Scan for the cell matching the given text and deliver its (X, Y) coordinate at center. 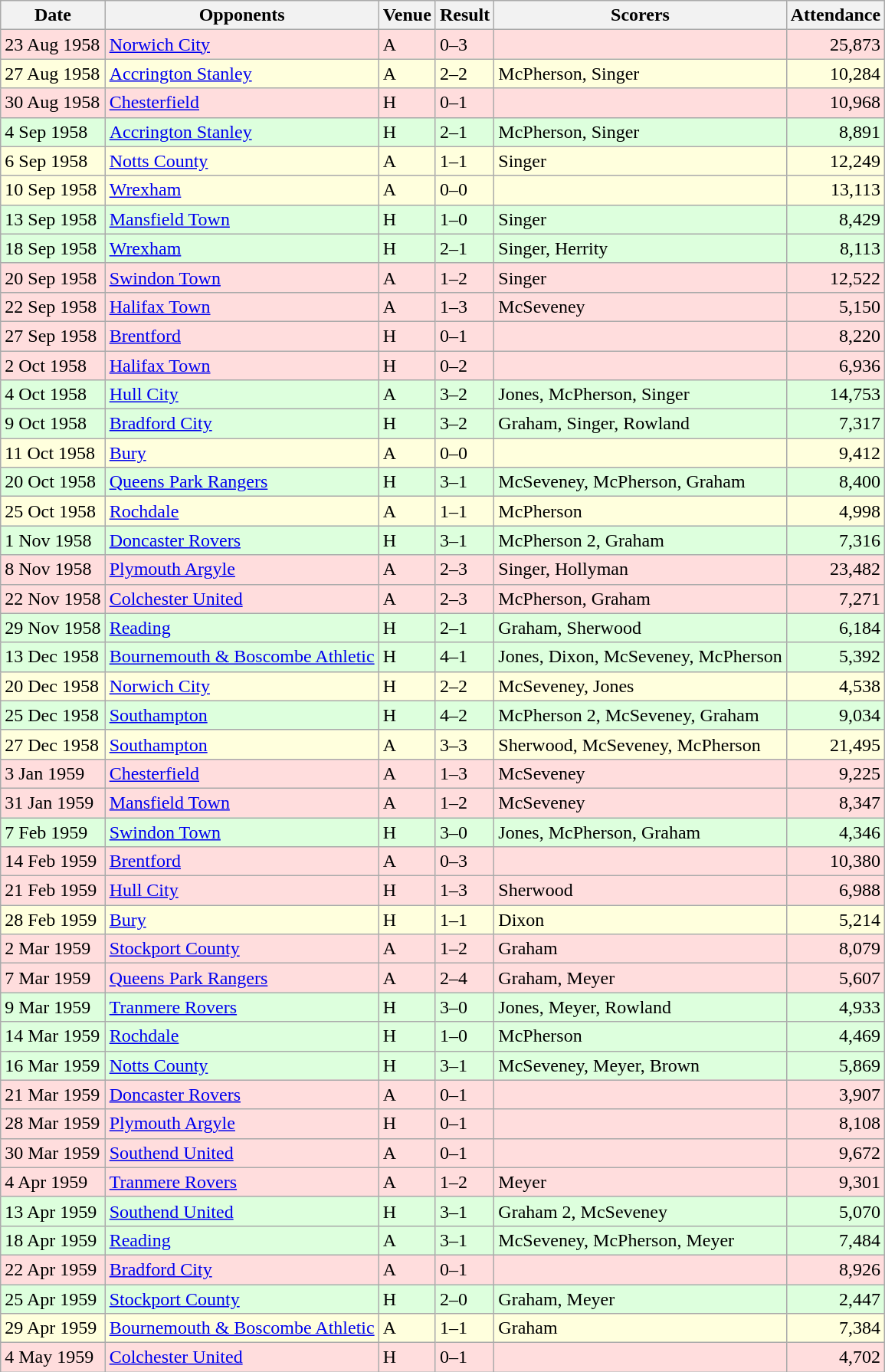
2–0 (464, 1299)
9,301 (835, 1182)
4,469 (835, 1036)
8 Nov 1958 (53, 569)
4 Sep 1958 (53, 132)
5,607 (835, 978)
14 Mar 1959 (53, 1036)
8,347 (835, 803)
8,220 (835, 336)
5,150 (835, 307)
Attendance (835, 15)
McPherson 2, McSeveney, Graham (641, 715)
22 Sep 1958 (53, 307)
Sherwood, McSeveney, McPherson (641, 744)
Opponents (242, 15)
Graham, Sherwood (641, 628)
5,070 (835, 1211)
12,522 (835, 277)
30 Aug 1958 (53, 103)
8,891 (835, 132)
10,968 (835, 103)
28 Mar 1959 (53, 1124)
29 Nov 1958 (53, 628)
20 Oct 1958 (53, 482)
27 Aug 1958 (53, 74)
4,538 (835, 686)
Jones, McPherson, Graham (641, 832)
6,936 (835, 366)
4 Oct 1958 (53, 395)
9 Oct 1958 (53, 424)
McSeveney, Jones (641, 686)
6,184 (835, 628)
Jones, Meyer, Rowland (641, 1007)
21 Mar 1959 (53, 1095)
31 Jan 1959 (53, 803)
10,284 (835, 74)
11 Oct 1958 (53, 453)
14 Feb 1959 (53, 862)
21 Feb 1959 (53, 891)
2–4 (464, 978)
4,998 (835, 511)
7,384 (835, 1328)
Jones, Dixon, McSeveney, McPherson (641, 657)
Date (53, 15)
3,907 (835, 1095)
Graham, Singer, Rowland (641, 424)
McPherson, Graham (641, 599)
Dixon (641, 920)
Result (464, 15)
10,380 (835, 862)
20 Sep 1958 (53, 277)
McSeveney, Meyer, Brown (641, 1065)
3–3 (464, 744)
Venue (407, 15)
4,346 (835, 832)
10 Sep 1958 (53, 190)
7,317 (835, 424)
Jones, McPherson, Singer (641, 395)
2 Oct 1958 (53, 366)
4,702 (835, 1357)
9,412 (835, 453)
8,113 (835, 248)
1 Nov 1958 (53, 540)
7,484 (835, 1240)
4 May 1959 (53, 1357)
Meyer (641, 1182)
9,672 (835, 1153)
8,079 (835, 949)
21,495 (835, 744)
2,447 (835, 1299)
25,873 (835, 44)
16 Mar 1959 (53, 1065)
14,753 (835, 395)
27 Dec 1958 (53, 744)
6,988 (835, 891)
6 Sep 1958 (53, 161)
Sherwood (641, 891)
Graham 2, McSeveney (641, 1211)
22 Apr 1959 (53, 1269)
25 Dec 1958 (53, 715)
23 Aug 1958 (53, 44)
20 Dec 1958 (53, 686)
4 Apr 1959 (53, 1182)
23,482 (835, 569)
9,225 (835, 773)
3 Jan 1959 (53, 773)
29 Apr 1959 (53, 1328)
4–1 (464, 657)
30 Mar 1959 (53, 1153)
7,271 (835, 599)
22 Nov 1958 (53, 599)
4–2 (464, 715)
Singer, Herrity (641, 248)
13 Sep 1958 (53, 219)
18 Apr 1959 (53, 1240)
25 Apr 1959 (53, 1299)
5,214 (835, 920)
13,113 (835, 190)
8,926 (835, 1269)
Singer, Hollyman (641, 569)
Scorers (641, 15)
McSeveney, McPherson, Graham (641, 482)
2 Mar 1959 (53, 949)
4,933 (835, 1007)
27 Sep 1958 (53, 336)
McSeveney, McPherson, Meyer (641, 1240)
25 Oct 1958 (53, 511)
9,034 (835, 715)
0–2 (464, 366)
8,429 (835, 219)
7 Mar 1959 (53, 978)
12,249 (835, 161)
9 Mar 1959 (53, 1007)
7 Feb 1959 (53, 832)
8,400 (835, 482)
5,392 (835, 657)
5,869 (835, 1065)
28 Feb 1959 (53, 920)
13 Dec 1958 (53, 657)
McPherson 2, Graham (641, 540)
7,316 (835, 540)
13 Apr 1959 (53, 1211)
8,108 (835, 1124)
18 Sep 1958 (53, 248)
